Determine the (X, Y) coordinate at the center of the cell enclosing the given text.  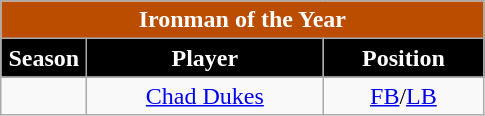
Season (44, 58)
Ironman of the Year (242, 20)
Player (205, 58)
FB/LB (404, 96)
Position (404, 58)
Chad Dukes (205, 96)
